Identify which cell holds the provided text, then report its (X, Y) central coordinate. 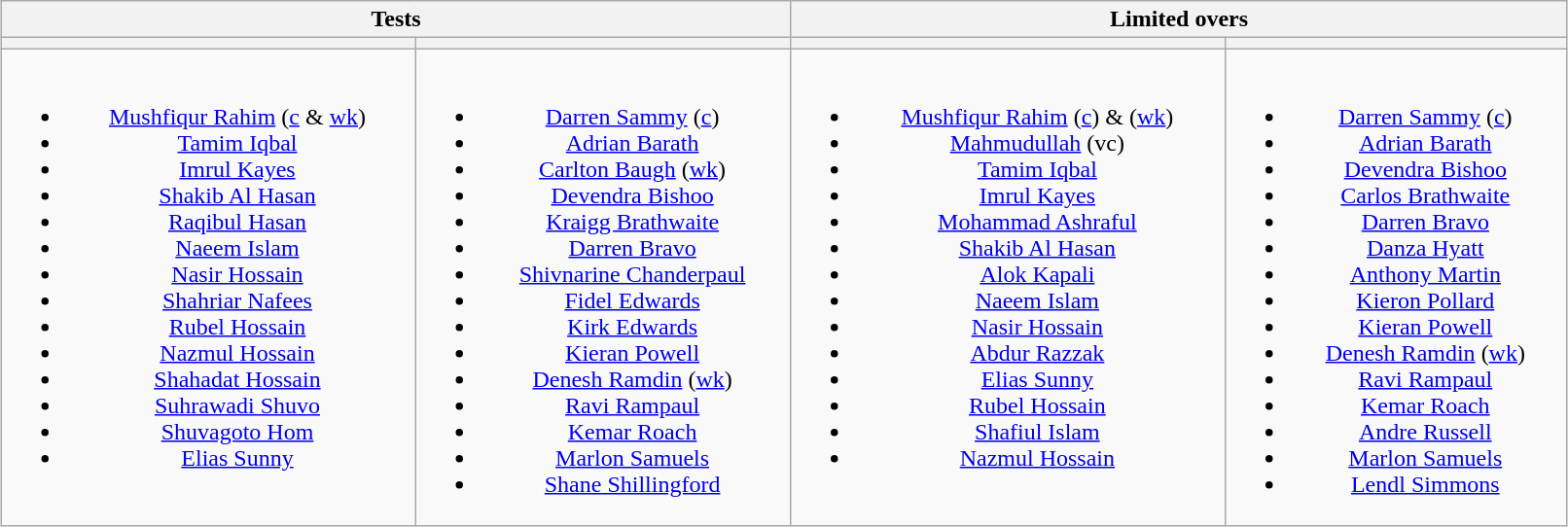
Limited overs (1179, 19)
Tests (396, 19)
